Find where the given text appears and provide that cell's center as [x, y] coordinate. 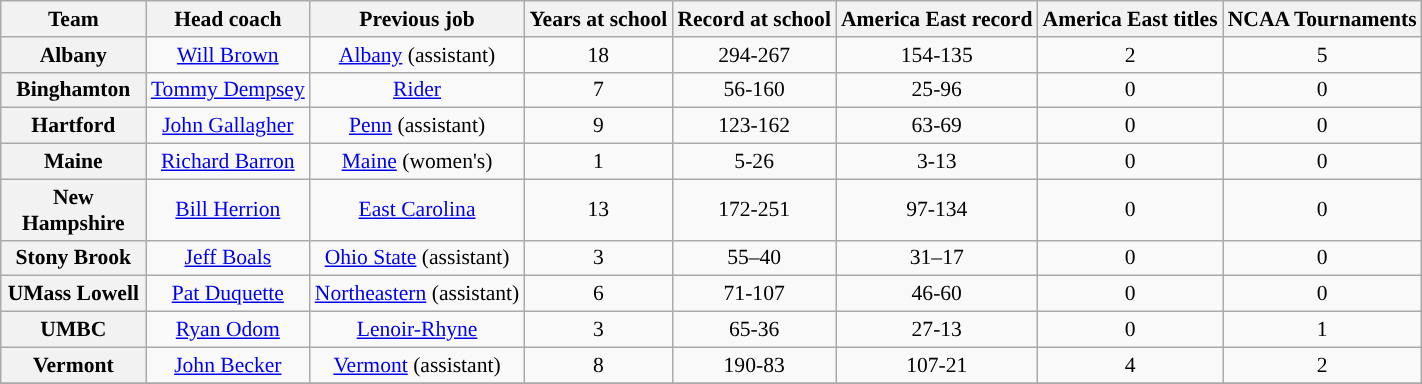
Northeastern (assistant) [418, 294]
Penn (assistant) [418, 126]
Pat Duquette [228, 294]
Maine (women's) [418, 162]
7 [598, 90]
154-135 [937, 55]
East Carolina [418, 210]
Ohio State (assistant) [418, 258]
97-134 [937, 210]
Lenoir-Rhyne [418, 330]
UMass Lowell [74, 294]
John Becker [228, 365]
190-83 [754, 365]
27-13 [937, 330]
UMBC [74, 330]
Rider [418, 90]
Vermont (assistant) [418, 365]
Jeff Boals [228, 258]
56-160 [754, 90]
65-36 [754, 330]
Maine [74, 162]
31–17 [937, 258]
63-69 [937, 126]
Will Brown [228, 55]
Years at school [598, 19]
5 [1322, 55]
6 [598, 294]
Bill Herrion [228, 210]
71-107 [754, 294]
Vermont [74, 365]
8 [598, 365]
172-251 [754, 210]
107-21 [937, 365]
New Hampshire [74, 210]
America East record [937, 19]
Team [74, 19]
13 [598, 210]
18 [598, 55]
Richard Barron [228, 162]
Albany [74, 55]
25-96 [937, 90]
Hartford [74, 126]
Ryan Odom [228, 330]
55–40 [754, 258]
3-13 [937, 162]
Albany (assistant) [418, 55]
4 [1130, 365]
46-60 [937, 294]
John Gallagher [228, 126]
5-26 [754, 162]
Previous job [418, 19]
Head coach [228, 19]
123-162 [754, 126]
Stony Brook [74, 258]
NCAA Tournaments [1322, 19]
Record at school [754, 19]
Tommy Dempsey [228, 90]
294-267 [754, 55]
America East titles [1130, 19]
Binghamton [74, 90]
9 [598, 126]
